Scan for the cell matching the given text and deliver its [x, y] coordinate at center. 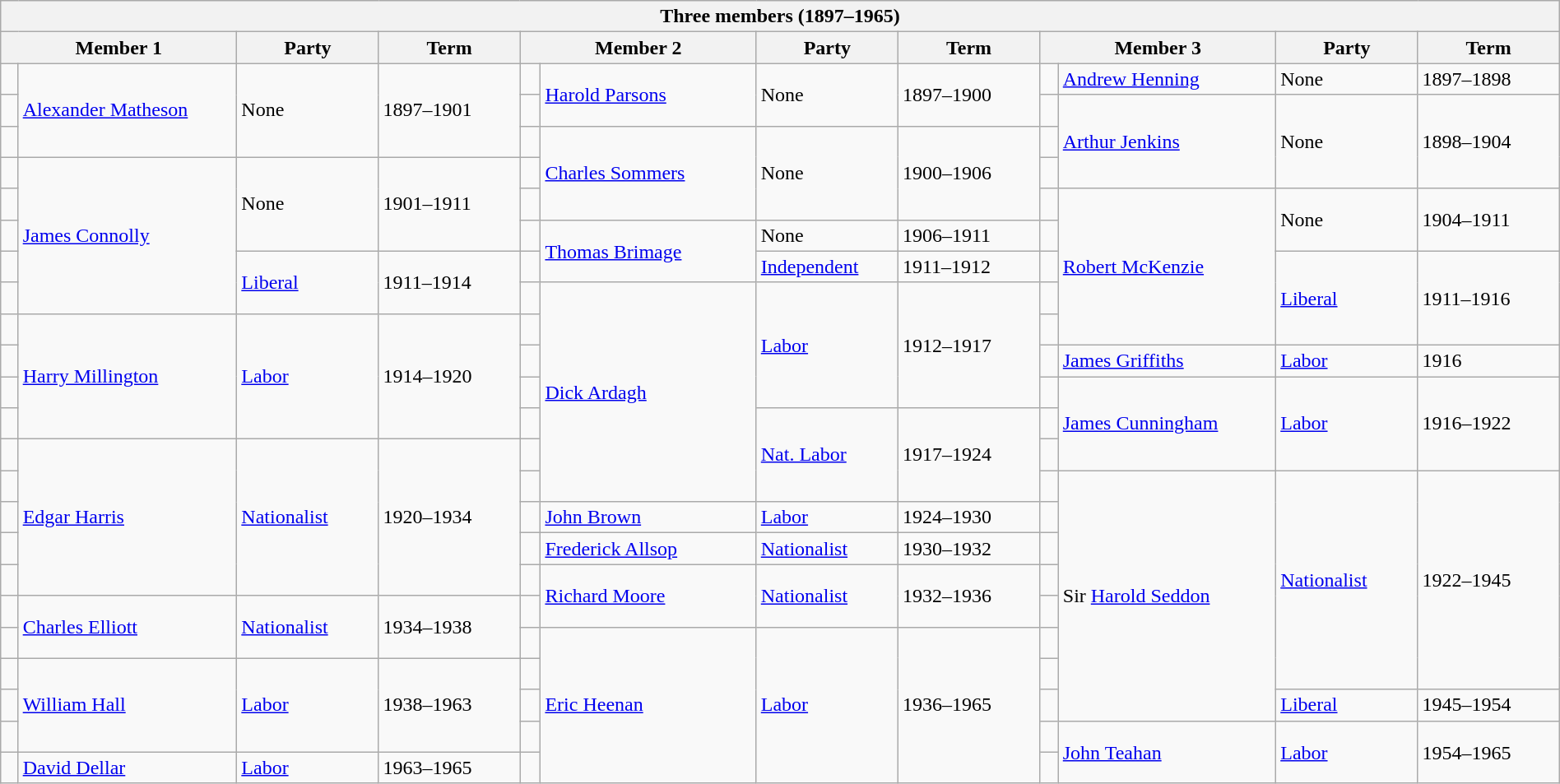
1924–1930 [968, 517]
David Dellar [128, 768]
1897–1901 [449, 110]
Three members (1897–1965) [780, 16]
1912–1917 [968, 345]
1917–1924 [968, 455]
1945–1954 [1488, 705]
Dick Ardagh [648, 392]
Eric Heenan [648, 705]
Edgar Harris [128, 517]
1900–1906 [968, 173]
1898–1904 [1488, 141]
1916–1922 [1488, 424]
1922–1945 [1488, 580]
Member 1 [118, 48]
1932–1936 [968, 596]
John Teahan [1167, 752]
1911–1916 [1488, 298]
Independent [827, 267]
James Griffiths [1167, 360]
Arthur Jenkins [1167, 141]
1906–1911 [968, 235]
Charles Elliott [128, 627]
1963–1965 [449, 768]
1954–1965 [1488, 752]
1897–1900 [968, 95]
Harold Parsons [648, 95]
Member 3 [1158, 48]
1916 [1488, 360]
Alexander Matheson [128, 110]
James Connolly [128, 235]
Andrew Henning [1167, 79]
1911–1912 [968, 267]
1934–1938 [449, 627]
1901–1911 [449, 204]
Charles Sommers [648, 173]
1920–1934 [449, 517]
1904–1911 [1488, 220]
William Hall [128, 705]
1914–1920 [449, 376]
Nat. Labor [827, 455]
1897–1898 [1488, 79]
Frederick Allsop [648, 549]
Robert McKenzie [1167, 267]
Richard Moore [648, 596]
1911–1914 [449, 282]
Thomas Brimage [648, 251]
James Cunningham [1167, 424]
1938–1963 [449, 705]
1930–1932 [968, 549]
John Brown [648, 517]
Sir Harold Seddon [1167, 596]
1936–1965 [968, 705]
Member 2 [638, 48]
Harry Millington [128, 376]
